Pinpoint the cell where the given text exists, returning its (X, Y) midpoint coordinate. 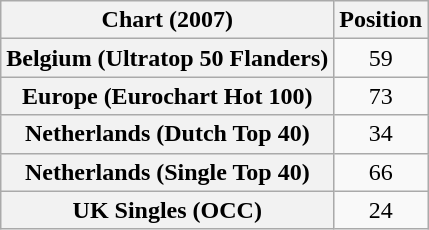
Netherlands (Single Top 40) (168, 172)
Europe (Eurochart Hot 100) (168, 96)
73 (381, 96)
59 (381, 58)
Position (381, 20)
66 (381, 172)
Chart (2007) (168, 20)
34 (381, 134)
Belgium (Ultratop 50 Flanders) (168, 58)
24 (381, 210)
UK Singles (OCC) (168, 210)
Netherlands (Dutch Top 40) (168, 134)
